From the cell containing the given text, extract its center point as [X, Y] coordinate. 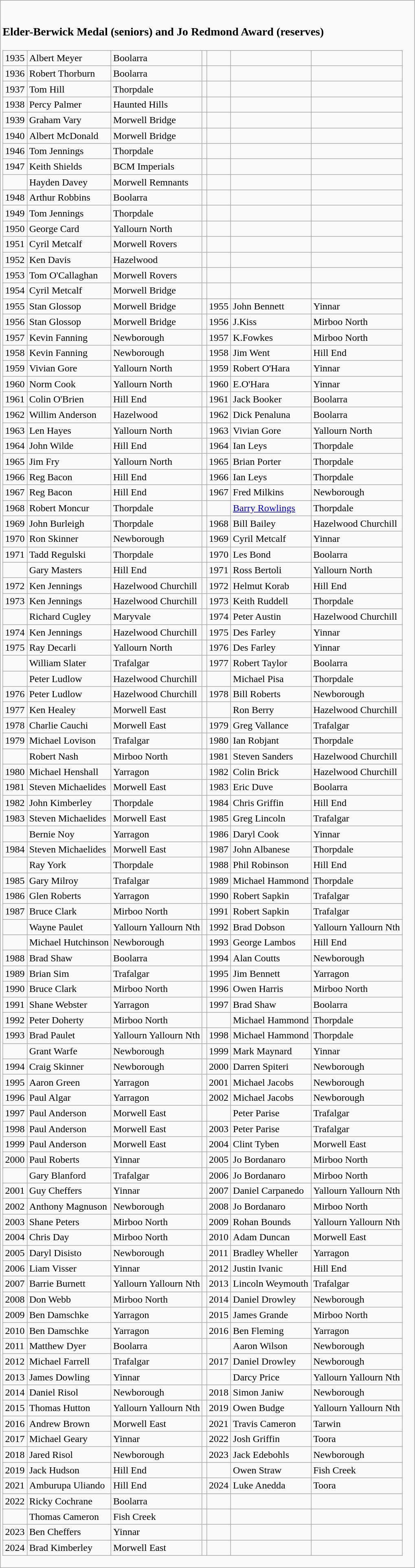
Brad Paulet [69, 1036]
John Bennett [271, 306]
Darren Spiteri [271, 1067]
Greg Vallance [271, 725]
William Slater [69, 663]
Barry Rowlings [271, 508]
Liam Visser [69, 1268]
Matthew Dyer [69, 1346]
Josh Griffin [271, 1439]
Peter Doherty [69, 1020]
Michael Hutchinson [69, 943]
1938 [15, 104]
Richard Cugley [69, 616]
1954 [15, 291]
Jim Went [271, 353]
1940 [15, 136]
Daniel Carpanedo [271, 1191]
Chris Griffin [271, 803]
Robert Taylor [271, 663]
1939 [15, 120]
Adam Duncan [271, 1237]
1953 [15, 275]
Owen Harris [271, 989]
K.Fowkes [271, 337]
1948 [15, 198]
Albert Meyer [69, 58]
Ben Cheffers [69, 1532]
Maryvale [156, 616]
J.Kiss [271, 322]
Thomas Hutton [69, 1408]
Daryl Disisto [69, 1253]
Tarwin [357, 1424]
Guy Cheffers [69, 1191]
Andrew Brown [69, 1424]
Shane Peters [69, 1222]
Helmut Korab [271, 585]
1951 [15, 244]
Colin Brick [271, 772]
Brian Sim [69, 974]
Haunted Hills [156, 104]
Jim Bennett [271, 974]
Bradley Wheller [271, 1253]
Gary Milroy [69, 880]
Eric Duve [271, 787]
John Burleigh [69, 523]
1950 [15, 229]
Colin O'Brien [69, 400]
Bill Bailey [271, 523]
Anthony Magnuson [69, 1206]
Ken Davis [69, 260]
Ross Bertoli [271, 570]
1947 [15, 167]
Arthur Robbins [69, 198]
Robert Thorburn [69, 73]
Daryl Cook [271, 834]
Barrie Burnett [69, 1284]
Aaron Green [69, 1082]
Wayne Paulet [69, 927]
Robert O'Hara [271, 368]
Gary Blanford [69, 1175]
Alan Coutts [271, 958]
Tom O'Callaghan [69, 275]
Aaron Wilson [271, 1346]
Greg Lincoln [271, 818]
James Dowling [69, 1377]
James Grande [271, 1315]
1949 [15, 213]
Bernie Noy [69, 834]
Morwell Remnants [156, 182]
Lincoln Weymouth [271, 1284]
Ken Healey [69, 710]
Paul Roberts [69, 1160]
Jared Risol [69, 1455]
Fred Milkins [271, 492]
1937 [15, 89]
Glen Roberts [69, 896]
Michael Henshall [69, 772]
Hayden Davey [69, 182]
Ray Decarli [69, 648]
Daniel Risol [69, 1393]
Len Hayes [69, 431]
BCM Imperials [156, 167]
Willim Anderson [69, 415]
Bill Roberts [271, 694]
Michael Lovison [69, 741]
Albert McDonald [69, 136]
Justin Ivanic [271, 1268]
1952 [15, 260]
Ron Skinner [69, 539]
Amburupa Uliando [69, 1486]
Simon Janiw [271, 1393]
Michael Farrell [69, 1361]
Keith Ruddell [271, 601]
Graham Vary [69, 120]
Les Bond [271, 554]
Mark Maynard [271, 1051]
Phil Robinson [271, 865]
Dick Penaluna [271, 415]
Jack Booker [271, 400]
Ron Berry [271, 710]
Shane Webster [69, 1005]
Clint Tyben [271, 1144]
Michael Geary [69, 1439]
E.O'Hara [271, 384]
1946 [15, 151]
Peter Austin [271, 616]
Craig Skinner [69, 1067]
Gary Masters [69, 570]
Robert Moncur [69, 508]
Brad Kimberley [69, 1548]
Robert Nash [69, 756]
Chris Day [69, 1237]
Travis Cameron [271, 1424]
Charlie Cauchi [69, 725]
Grant Warfe [69, 1051]
Don Webb [69, 1299]
Jim Fry [69, 462]
Tadd Regulski [69, 554]
Jack Edebohls [271, 1455]
Keith Shields [69, 167]
Jack Hudson [69, 1470]
John Albanese [271, 849]
Ricky Cochrane [69, 1501]
Ian Robjant [271, 741]
Ben Fleming [271, 1330]
Thomas Cameron [69, 1517]
Tom Hill [69, 89]
1935 [15, 58]
John Wilde [69, 446]
Brad Dobson [271, 927]
Paul Algar [69, 1098]
Percy Palmer [69, 104]
Ray York [69, 865]
Owen Straw [271, 1470]
Norm Cook [69, 384]
John Kimberley [69, 803]
Brian Porter [271, 462]
Steven Sanders [271, 756]
Darcy Price [271, 1377]
1936 [15, 73]
George Card [69, 229]
George Lambos [271, 943]
Rohan Bounds [271, 1222]
Michael Pisa [271, 679]
Owen Budge [271, 1408]
Luke Anedda [271, 1486]
